Locate the cell with the specified text and output its [x, y] center coordinate. 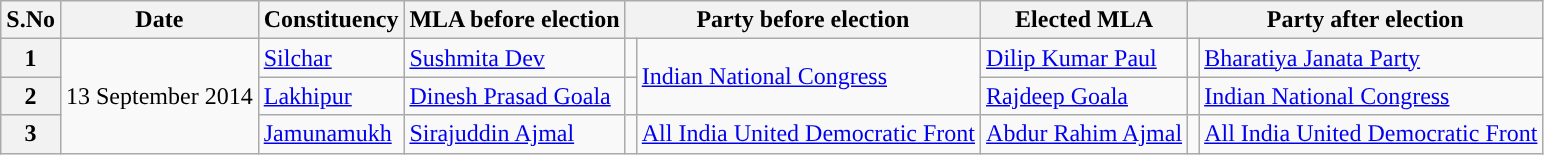
Jamunamukh [331, 134]
Rajdeep Goala [1084, 96]
Sirajuddin Ajmal [514, 134]
Dilip Kumar Paul [1084, 58]
Date [159, 20]
Party after election [1366, 20]
Lakhipur [331, 96]
Sushmita Dev [514, 58]
Silchar [331, 58]
Dinesh Prasad Goala [514, 96]
3 [31, 134]
2 [31, 96]
Abdur Rahim Ajmal [1084, 134]
Party before election [802, 20]
S.No [31, 20]
1 [31, 58]
MLA before election [514, 20]
Bharatiya Janata Party [1371, 58]
Constituency [331, 20]
Elected MLA [1084, 20]
13 September 2014 [159, 96]
